Detect which cell encompasses the target text, then output its (X, Y) center coordinate. 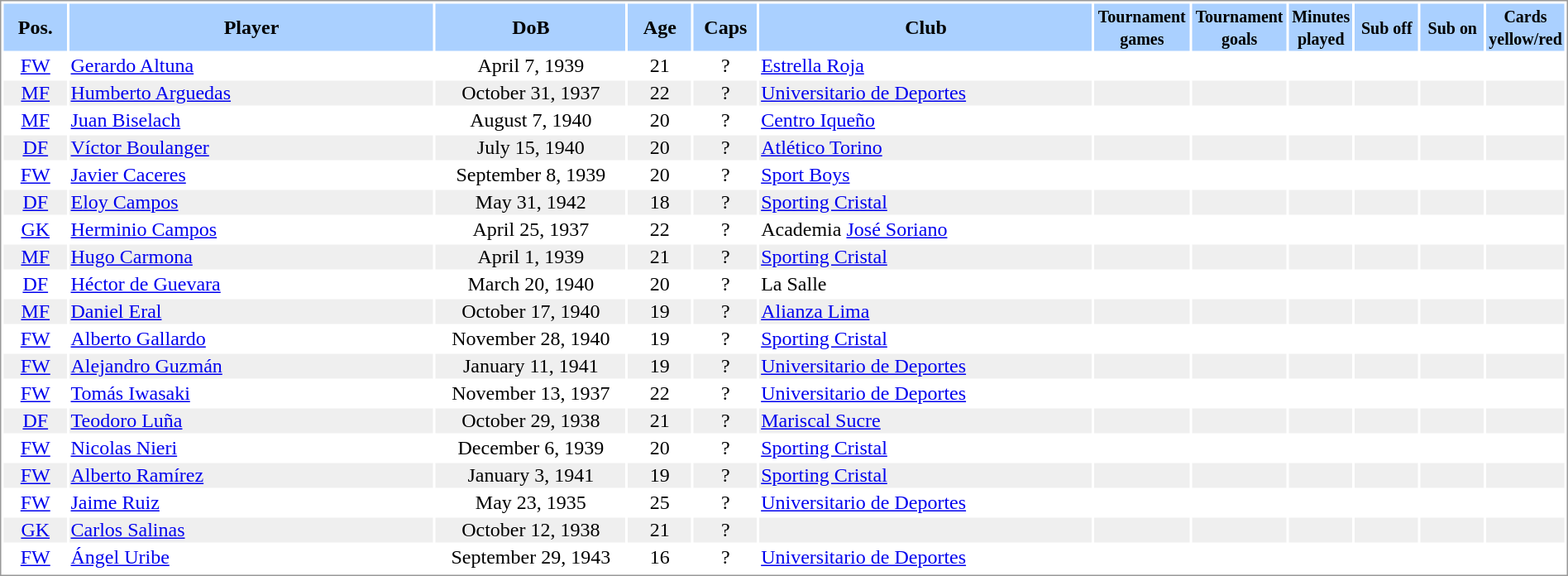
Gerardo Altuna (251, 65)
Humberto Arguedas (251, 94)
April 1, 1939 (531, 257)
August 7, 1940 (531, 120)
Ángel Uribe (251, 557)
May 23, 1935 (531, 502)
December 6, 1939 (531, 448)
Carlos Salinas (251, 530)
Héctor de Guevara (251, 284)
September 29, 1943 (531, 557)
July 15, 1940 (531, 148)
Tournamentgames (1141, 26)
Víctor Boulanger (251, 148)
Daniel Eral (251, 312)
April 25, 1937 (531, 229)
September 8, 1939 (531, 175)
Club (926, 26)
Hugo Carmona (251, 257)
January 11, 1941 (531, 367)
Alberto Gallardo (251, 338)
Atlético Torino (926, 148)
Player (251, 26)
Sport Boys (926, 175)
Tournamentgoals (1239, 26)
Cardsyellow/red (1526, 26)
Sub on (1452, 26)
Jaime Ruiz (251, 502)
November 13, 1937 (531, 393)
Pos. (35, 26)
Academia José Soriano (926, 229)
18 (660, 203)
Alejandro Guzmán (251, 367)
Alianza Lima (926, 312)
Javier Caceres (251, 175)
October 12, 1938 (531, 530)
Juan Biselach (251, 120)
Caps (726, 26)
Teodoro Luña (251, 421)
October 31, 1937 (531, 94)
La Salle (926, 284)
May 31, 1942 (531, 203)
October 17, 1940 (531, 312)
Estrella Roja (926, 65)
16 (660, 557)
Eloy Campos (251, 203)
Alberto Ramírez (251, 476)
November 28, 1940 (531, 338)
April 7, 1939 (531, 65)
January 3, 1941 (531, 476)
Sub off (1386, 26)
Herminio Campos (251, 229)
Nicolas Nieri (251, 448)
DoB (531, 26)
Minutesplayed (1322, 26)
March 20, 1940 (531, 284)
October 29, 1938 (531, 421)
Centro Iqueño (926, 120)
25 (660, 502)
Age (660, 26)
Mariscal Sucre (926, 421)
Tomás Iwasaki (251, 393)
